Scan for the cell matching the given text and deliver its [X, Y] coordinate at center. 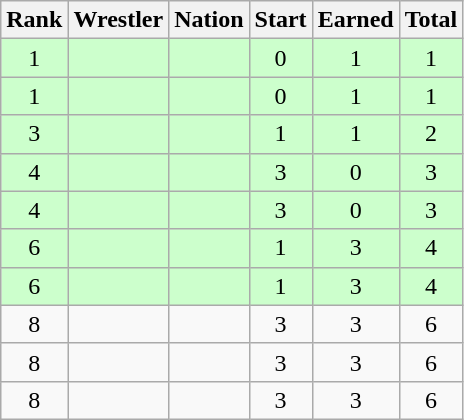
Earned [356, 20]
Total [431, 20]
Wrestler [118, 20]
2 [431, 134]
Nation [209, 20]
Start [280, 20]
Rank [34, 20]
